Detect which cell encompasses the target text, then output its (X, Y) center coordinate. 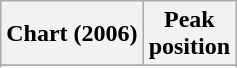
Chart (2006) (72, 34)
Peakposition (189, 34)
